Identify which cell holds the provided text, then report its (X, Y) central coordinate. 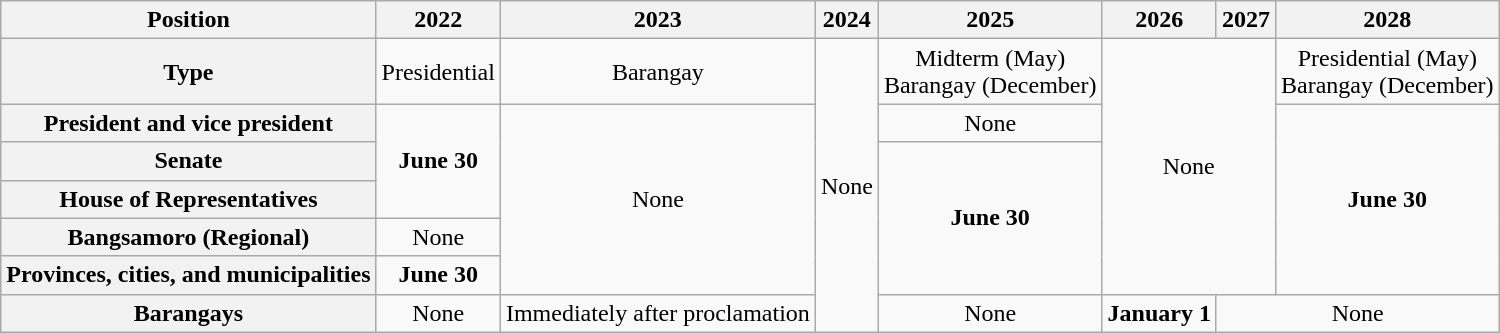
Type (188, 72)
Immediately after proclamation (658, 313)
2023 (658, 20)
January 1 (1159, 313)
Presidential (May)Barangay (December) (1387, 72)
President and vice president (188, 123)
Barangays (188, 313)
House of Representatives (188, 199)
Position (188, 20)
2022 (438, 20)
Provinces, cities, and municipalities (188, 275)
Presidential (438, 72)
Bangsamoro (Regional) (188, 237)
2024 (846, 20)
Barangay (658, 72)
Senate (188, 161)
2025 (990, 20)
2027 (1246, 20)
Midterm (May)Barangay (December) (990, 72)
2028 (1387, 20)
2026 (1159, 20)
